Detect which cell encompasses the target text, then output its (x, y) center coordinate. 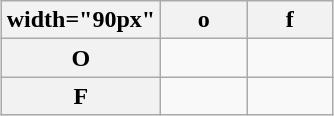
width="90px" (80, 20)
O (80, 58)
o (204, 20)
f (290, 20)
F (80, 96)
